Determine the (X, Y) coordinate at the center of the cell enclosing the given text.  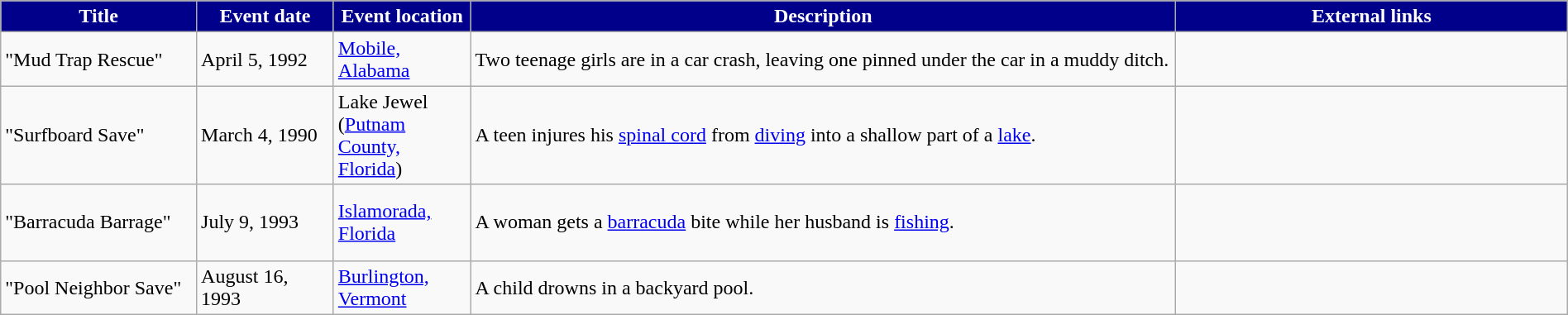
August 16, 1993 (265, 288)
A woman gets a barracuda bite while her husband is fishing. (824, 222)
March 4, 1990 (265, 136)
"Barracuda Barrage" (99, 222)
"Mud Trap Rescue" (99, 60)
Title (99, 17)
April 5, 1992 (265, 60)
Mobile, Alabama (402, 60)
Burlington, Vermont (402, 288)
A child drowns in a backyard pool. (824, 288)
July 9, 1993 (265, 222)
Event location (402, 17)
"Surfboard Save" (99, 136)
Event date (265, 17)
Lake Jewel (Putnam County, Florida) (402, 136)
A teen injures his spinal cord from diving into a shallow part of a lake. (824, 136)
"Pool Neighbor Save" (99, 288)
Two teenage girls are in a car crash, leaving one pinned under the car in a muddy ditch. (824, 60)
Description (824, 17)
Islamorada, Florida (402, 222)
External links (1372, 17)
